Locate the cell with the specified text and output its [X, Y] center coordinate. 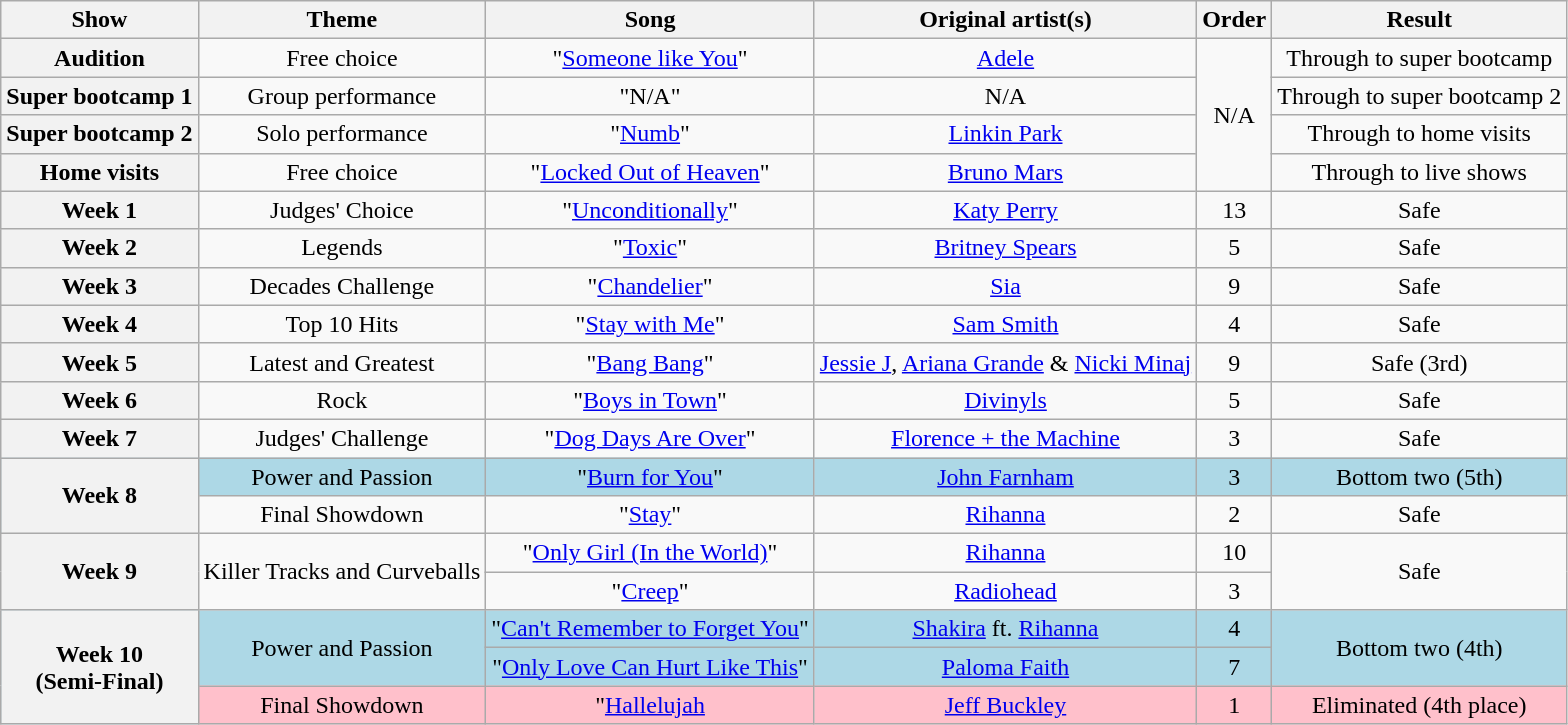
Sam Smith [1005, 324]
Group performance [342, 96]
Decades Challenge [342, 286]
Original artist(s) [1005, 20]
Week 8 [100, 496]
"Toxic" [650, 248]
13 [1234, 210]
Top 10 Hits [342, 324]
Rock [342, 400]
Safe (3rd) [1420, 362]
"Only Girl (In the World)" [650, 553]
Radiohead [1005, 591]
"Bang Bang" [650, 362]
Week 5 [100, 362]
Judges' Choice [342, 210]
"Someone like You" [650, 58]
Through to live shows [1420, 172]
Sia [1005, 286]
Bruno Mars [1005, 172]
Divinyls [1005, 400]
Katy Perry [1005, 210]
Solo performance [342, 134]
Killer Tracks and Curveballs [342, 572]
Super bootcamp 1 [100, 96]
Week 1 [100, 210]
"Can't Remember to Forget You" [650, 629]
"Dog Days Are Over" [650, 438]
Linkin Park [1005, 134]
Jeff Buckley [1005, 705]
Home visits [100, 172]
Shakira ft. Rihanna [1005, 629]
Jessie J, Ariana Grande & Nicki Minaj [1005, 362]
Through to super bootcamp 2 [1420, 96]
Week 4 [100, 324]
"Burn for You" [650, 477]
"Chandelier" [650, 286]
Week 6 [100, 400]
Adele [1005, 58]
"Creep" [650, 591]
Week 7 [100, 438]
Result [1420, 20]
Bottom two (5th) [1420, 477]
Florence + the Machine [1005, 438]
Judges' Challenge [342, 438]
7 [1234, 667]
"N/A" [650, 96]
Through to super bootcamp [1420, 58]
Order [1234, 20]
Britney Spears [1005, 248]
Week 9 [100, 572]
Paloma Faith [1005, 667]
John Farnham [1005, 477]
"Hallelujah [650, 705]
1 [1234, 705]
Week 2 [100, 248]
Week 10(Semi-Final) [100, 667]
Show [100, 20]
Week 3 [100, 286]
Bottom two (4th) [1420, 648]
Latest and Greatest [342, 362]
"Unconditionally" [650, 210]
"Boys in Town" [650, 400]
Audition [100, 58]
2 [1234, 515]
10 [1234, 553]
"Only Love Can Hurt Like This" [650, 667]
"Locked Out of Heaven" [650, 172]
Theme [342, 20]
"Stay" [650, 515]
Song [650, 20]
Through to home visits [1420, 134]
Super bootcamp 2 [100, 134]
"Stay with Me" [650, 324]
Legends [342, 248]
Eliminated (4th place) [1420, 705]
"Numb" [650, 134]
